Search for the cell housing the specified text and yield its (X, Y) center coordinate. 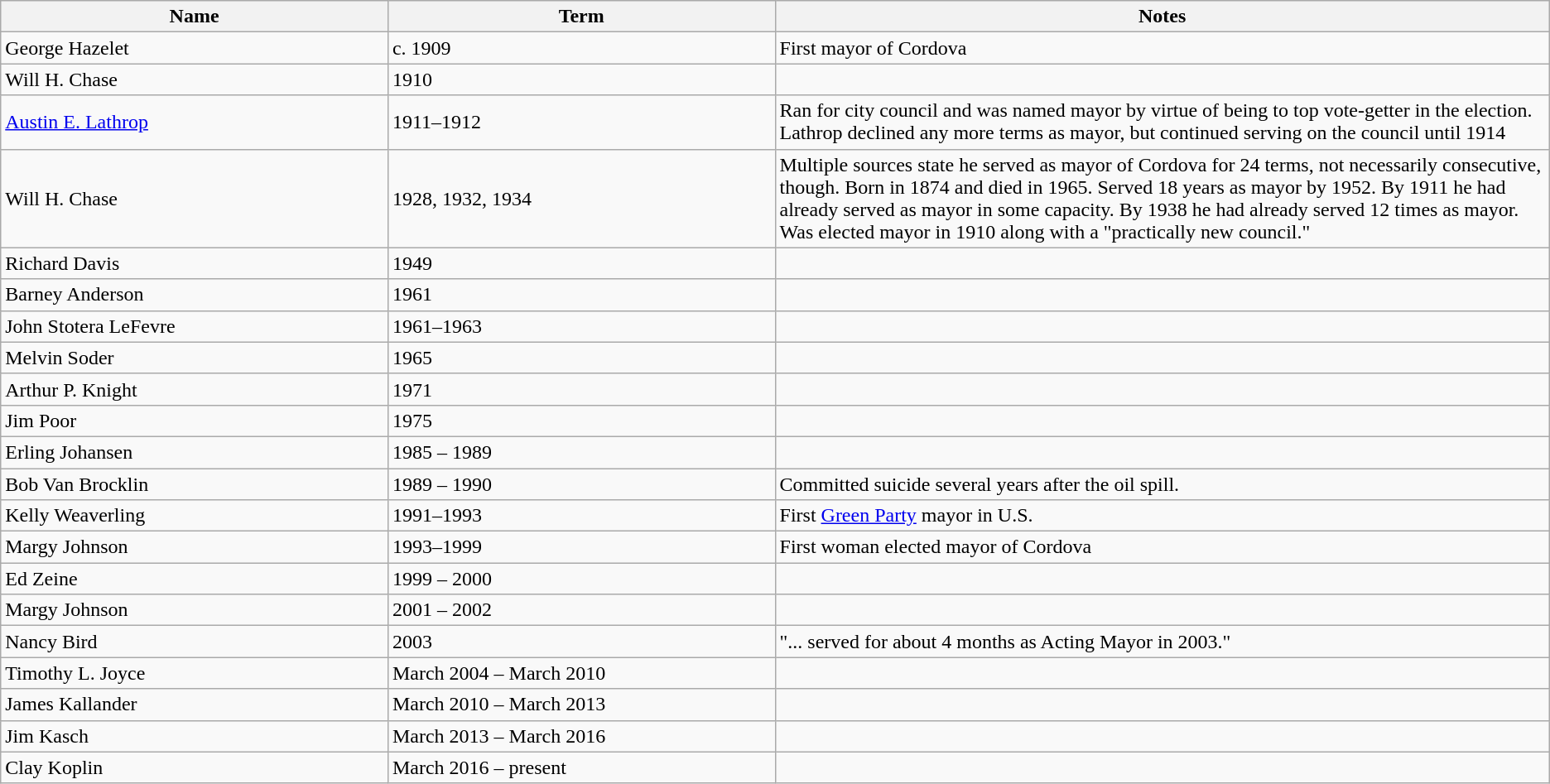
2001 – 2002 (581, 610)
1961 (581, 295)
1971 (581, 389)
c. 1909 (581, 48)
Ed Zeine (195, 579)
First Green Party mayor in U.S. (1162, 516)
Jim Poor (195, 421)
1985 – 1989 (581, 452)
1911–1912 (581, 123)
March 2013 – March 2016 (581, 736)
1928, 1932, 1934 (581, 199)
Term (581, 17)
Clay Koplin (195, 767)
First mayor of Cordova (1162, 48)
"... served for about 4 months as Acting Mayor in 2003." (1162, 642)
1961–1963 (581, 326)
1989 – 1990 (581, 484)
1993–1999 (581, 547)
First woman elected mayor of Cordova (1162, 547)
1910 (581, 79)
Notes (1162, 17)
Richard Davis (195, 263)
Barney Anderson (195, 295)
John Stotera LeFevre (195, 326)
Melvin Soder (195, 358)
1965 (581, 358)
Name (195, 17)
March 2004 – March 2010 (581, 673)
Bob Van Brocklin (195, 484)
1991–1993 (581, 516)
George Hazelet (195, 48)
Austin E. Lathrop (195, 123)
Committed suicide several years after the oil spill. (1162, 484)
March 2016 – present (581, 767)
Jim Kasch (195, 736)
Timothy L. Joyce (195, 673)
Kelly Weaverling (195, 516)
Nancy Bird (195, 642)
1975 (581, 421)
Arthur P. Knight (195, 389)
1949 (581, 263)
Erling Johansen (195, 452)
2003 (581, 642)
1999 – 2000 (581, 579)
March 2010 – March 2013 (581, 705)
James Kallander (195, 705)
